Extract the [X, Y] coordinate from the center of the cell holding the provided text.  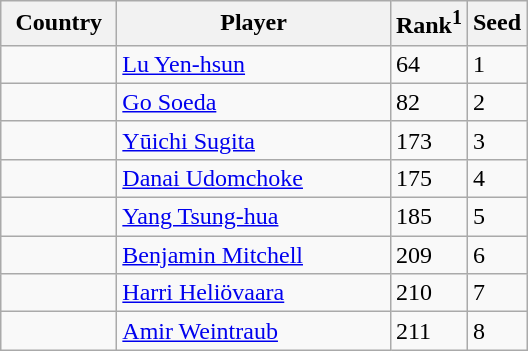
64 [428, 64]
185 [428, 217]
6 [496, 255]
Rank1 [428, 24]
3 [496, 140]
7 [496, 293]
Yang Tsung-hua [254, 217]
8 [496, 331]
211 [428, 331]
1 [496, 64]
Go Soeda [254, 102]
5 [496, 217]
209 [428, 255]
Lu Yen-hsun [254, 64]
210 [428, 293]
Country [59, 24]
Benjamin Mitchell [254, 255]
173 [428, 140]
82 [428, 102]
Yūichi Sugita [254, 140]
Amir Weintraub [254, 331]
4 [496, 178]
Player [254, 24]
Danai Udomchoke [254, 178]
Harri Heliövaara [254, 293]
Seed [496, 24]
2 [496, 102]
175 [428, 178]
